Find where the given text appears and provide that cell's center as (X, Y) coordinate. 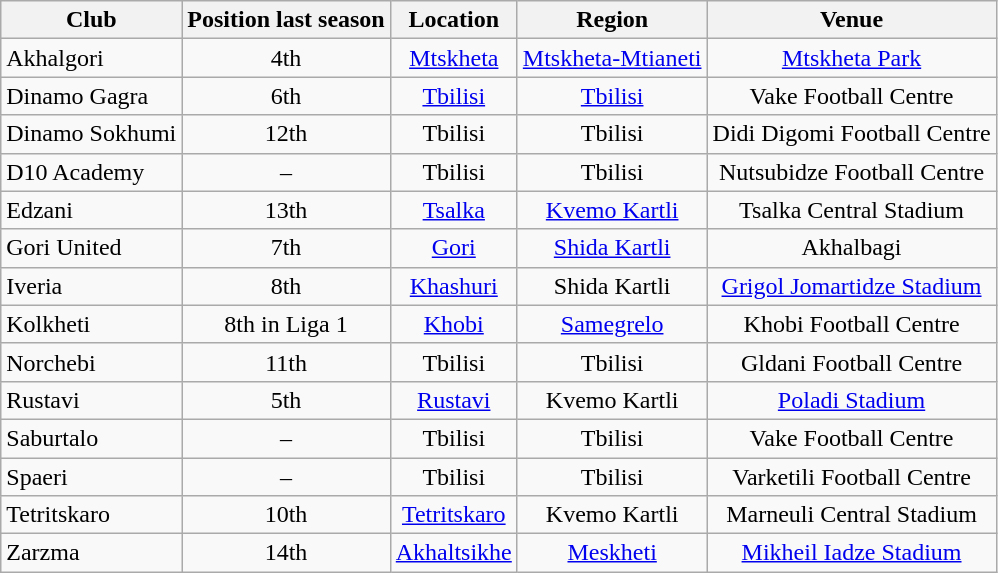
Mtskheta Park (852, 58)
8th (286, 286)
Tsalka (454, 210)
Mtskheta-Mtianeti (612, 58)
Khashuri (454, 286)
Zarzma (92, 553)
11th (286, 362)
Location (454, 20)
Position last season (286, 20)
Mikheil Iadze Stadium (852, 553)
D10 Academy (92, 172)
Marneuli Central Stadium (852, 515)
Kolkheti (92, 324)
Tsalka Central Stadium (852, 210)
Dinamo Gagra (92, 96)
8th in Liga 1 (286, 324)
Dinamo Sokhumi (92, 134)
Iveria (92, 286)
Akhaltsikhe (454, 553)
Norchebi (92, 362)
Gori (454, 248)
5th (286, 400)
4th (286, 58)
Didi Digomi Football Centre (852, 134)
Akhalbagi (852, 248)
10th (286, 515)
Meskheti (612, 553)
Gldani Football Centre (852, 362)
Mtskheta (454, 58)
Akhalgori (92, 58)
Grigol Jomartidze Stadium (852, 286)
Samegrelo (612, 324)
Khobi Football Centre (852, 324)
Region (612, 20)
Club (92, 20)
12th (286, 134)
6th (286, 96)
7th (286, 248)
Nutsubidze Football Centre (852, 172)
Spaeri (92, 477)
Khobi (454, 324)
14th (286, 553)
Edzani (92, 210)
Varketili Football Centre (852, 477)
Venue (852, 20)
Saburtalo (92, 438)
13th (286, 210)
Gori United (92, 248)
Poladi Stadium (852, 400)
